For the text-containing cell, return its midpoint in (x, y) coordinate format. 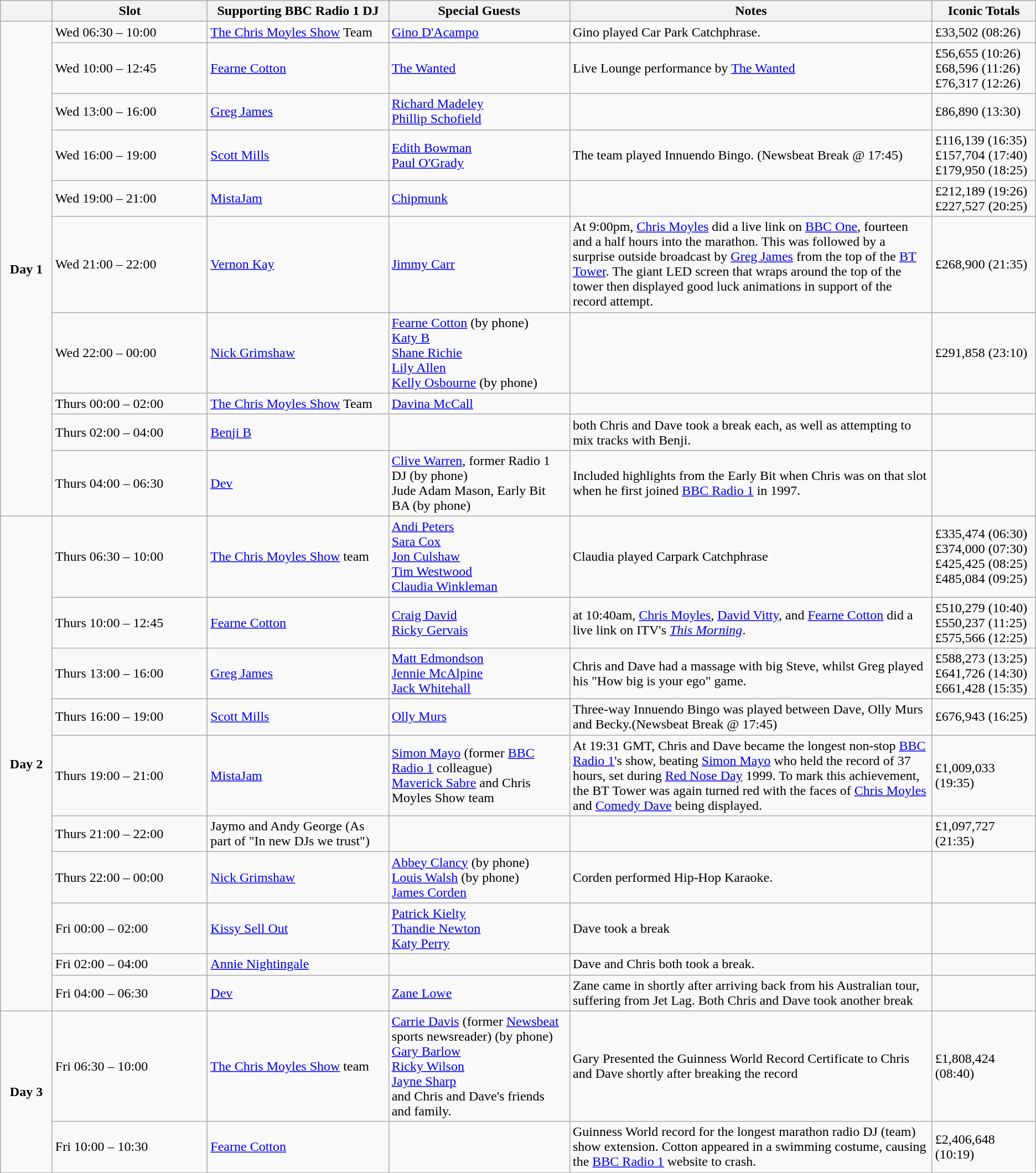
Benji B (298, 432)
Annie Nightingale (298, 964)
Fri 04:00 – 06:30 (129, 993)
Gino D'Acampo (479, 32)
£86,890 (13:30) (984, 112)
Wed 06:30 – 10:00 (129, 32)
Fearne Cotton (by phone)Katy BShane RichieLily AllenKelly Osbourne (by phone) (479, 353)
Slot (129, 11)
Corden performed Hip-Hop Karaoke. (750, 877)
£1,097,727 (21:35) (984, 834)
Davina McCall (479, 404)
Fri 06:30 – 10:00 (129, 1066)
£212,189 (19:26) £227,527 (20:25) (984, 198)
Wed 10:00 – 12:45 (129, 68)
£56,655 (10:26) £68,596 (11:26) £76,317 (12:26) (984, 68)
Gino played Car Park Catchphrase. (750, 32)
Dave took a break (750, 928)
Thurs 21:00 – 22:00 (129, 834)
at 10:40am, Chris Moyles, David Vitty, and Fearne Cotton did a live link on ITV's This Morning. (750, 622)
Thurs 16:00 – 19:00 (129, 717)
£291,858 (23:10) (984, 353)
Chris and Dave had a massage with big Steve, whilst Greg played his "How big is your ego" game. (750, 674)
Vernon Kay (298, 265)
Supporting BBC Radio 1 DJ (298, 11)
£1,808,424 (08:40) (984, 1066)
Patrick KieltyThandie NewtonKaty Perry (479, 928)
Chipmunk (479, 198)
Wed 22:00 – 00:00 (129, 353)
Included highlights from the Early Bit when Chris was on that slot when he first joined BBC Radio 1 in 1997. (750, 483)
Gary Presented the Guinness World Record Certificate to Chris and Dave shortly after breaking the record (750, 1066)
Fri 10:00 – 10:30 (129, 1147)
Claudia played Carpark Catchphrase (750, 556)
Live Lounge performance by The Wanted (750, 68)
Thurs 13:00 – 16:00 (129, 674)
Matt EdmondsonJennie McAlpineJack Whitehall (479, 674)
Richard MadeleyPhillip Schofield (479, 112)
Thurs 19:00 – 21:00 (129, 776)
both Chris and Dave took a break each, as well as attempting to mix tracks with Benji. (750, 432)
£268,900 (21:35) (984, 265)
Abbey Clancy (by phone) Louis Walsh (by phone) James Corden (479, 877)
The team played Innuendo Bingo. (Newsbeat Break @ 17:45) (750, 155)
Thurs 00:00 – 02:00 (129, 404)
Wed 16:00 – 19:00 (129, 155)
Fri 02:00 – 04:00 (129, 964)
Edith BowmanPaul O'Grady (479, 155)
Notes (750, 11)
Fri 00:00 – 02:00 (129, 928)
Dave and Chris both took a break. (750, 964)
£510,279 (10:40)£550,237 (11:25)£575,566 (12:25) (984, 622)
Thurs 02:00 – 04:00 (129, 432)
Carrie Davis (former Newsbeat sports newsreader) (by phone) Gary BarlowRicky WilsonJayne Sharpand Chris and Dave's friends and family. (479, 1066)
Olly Murs (479, 717)
Andi PetersSara Cox Jon CulshawTim WestwoodClaudia Winkleman (479, 556)
Kissy Sell Out (298, 928)
Thurs 22:00 – 00:00 (129, 877)
Zane came in shortly after arriving back from his Australian tour, suffering from Jet Lag. Both Chris and Dave took another break (750, 993)
Iconic Totals (984, 11)
Clive Warren, former Radio 1 DJ (by phone) Jude Adam Mason, Early Bit BA (by phone) (479, 483)
£1,009,033 (19:35) (984, 776)
The Wanted (479, 68)
Day 2 (27, 763)
Craig David Ricky Gervais (479, 622)
Thurs 10:00 – 12:45 (129, 622)
Three-way Innuendo Bingo was played between Dave, Olly Murs and Becky.(Newsbeat Break @ 17:45) (750, 717)
£335,474 (06:30) £374,000 (07:30)£425,425 (08:25)£485,084 (09:25) (984, 556)
£588,273 (13:25) £641,726 (14:30)£661,428 (15:35) (984, 674)
Day 3 (27, 1092)
Day 1 (27, 269)
Jimmy Carr (479, 265)
£676,943 (16:25) (984, 717)
Thurs 04:00 – 06:30 (129, 483)
Zane Lowe (479, 993)
£33,502 (08:26) (984, 32)
Jaymo and Andy George (As part of "In new DJs we trust") (298, 834)
£116,139 (16:35) £157,704 (17:40) £179,950 (18:25) (984, 155)
Wed 21:00 – 22:00 (129, 265)
£2,406,648 (10:19) (984, 1147)
Thurs 06:30 – 10:00 (129, 556)
Special Guests (479, 11)
Wed 19:00 – 21:00 (129, 198)
Simon Mayo (former BBC Radio 1 colleague)Maverick Sabre and Chris Moyles Show team (479, 776)
Wed 13:00 – 16:00 (129, 112)
